Capture the cell that displays the provided text and extract its [x, y] central coordinate. 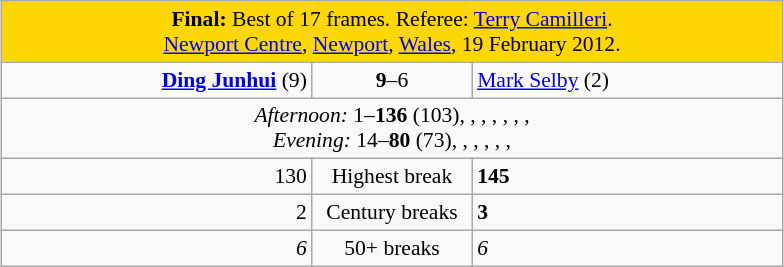
Century breaks [392, 213]
50+ breaks [392, 248]
Highest break [392, 177]
145 [627, 177]
Afternoon: 1–136 (103), , , , , , , Evening: 14–80 (73), , , , , , [392, 128]
2 [157, 213]
Final: Best of 17 frames. Referee: Terry Camilleri.Newport Centre, Newport, Wales, 19 February 2012. [392, 32]
Mark Selby (2) [627, 80]
9–6 [392, 80]
Ding Junhui (9) [157, 80]
3 [627, 213]
130 [157, 177]
